Identify which cell holds the provided text, then report its [x, y] central coordinate. 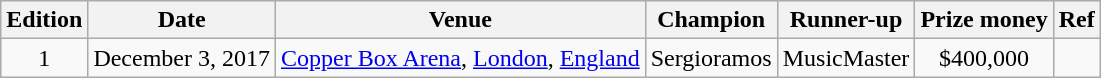
Ref [1076, 20]
Runner-up [846, 20]
Edition [44, 20]
Prize money [984, 20]
Sergioramos [711, 58]
December 3, 2017 [182, 58]
1 [44, 58]
Champion [711, 20]
Date [182, 20]
$400,000 [984, 58]
Copper Box Arena, London, England [461, 58]
MusicMaster [846, 58]
Venue [461, 20]
